Provide the (x, y) coordinate of the cell's center where the given text is located.  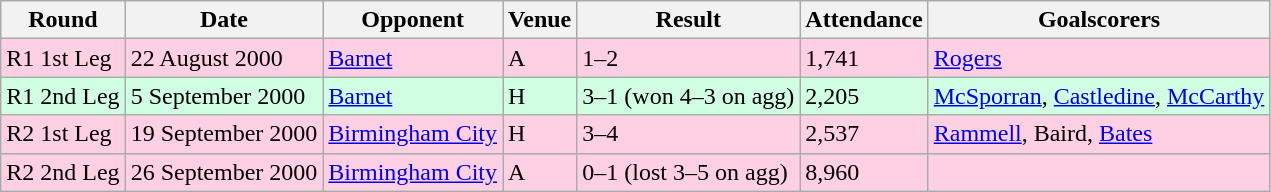
5 September 2000 (224, 96)
2,537 (864, 134)
Date (224, 20)
22 August 2000 (224, 58)
2,205 (864, 96)
Opponent (413, 20)
R1 2nd Leg (63, 96)
8,960 (864, 172)
1–2 (688, 58)
Round (63, 20)
R1 1st Leg (63, 58)
Attendance (864, 20)
Venue (540, 20)
0–1 (lost 3–5 on agg) (688, 172)
1,741 (864, 58)
McSporran, Castledine, McCarthy (1099, 96)
19 September 2000 (224, 134)
R2 2nd Leg (63, 172)
3–4 (688, 134)
Goalscorers (1099, 20)
26 September 2000 (224, 172)
Rogers (1099, 58)
R2 1st Leg (63, 134)
Result (688, 20)
Rammell, Baird, Bates (1099, 134)
3–1 (won 4–3 on agg) (688, 96)
